Return the (X, Y) coordinate for the center point of the cell that contains the specified text.  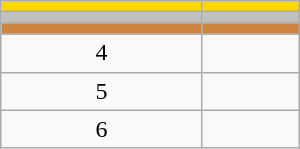
5 (102, 91)
6 (102, 129)
4 (102, 53)
